Return the [X, Y] coordinate for the center point of the cell that contains the specified text.  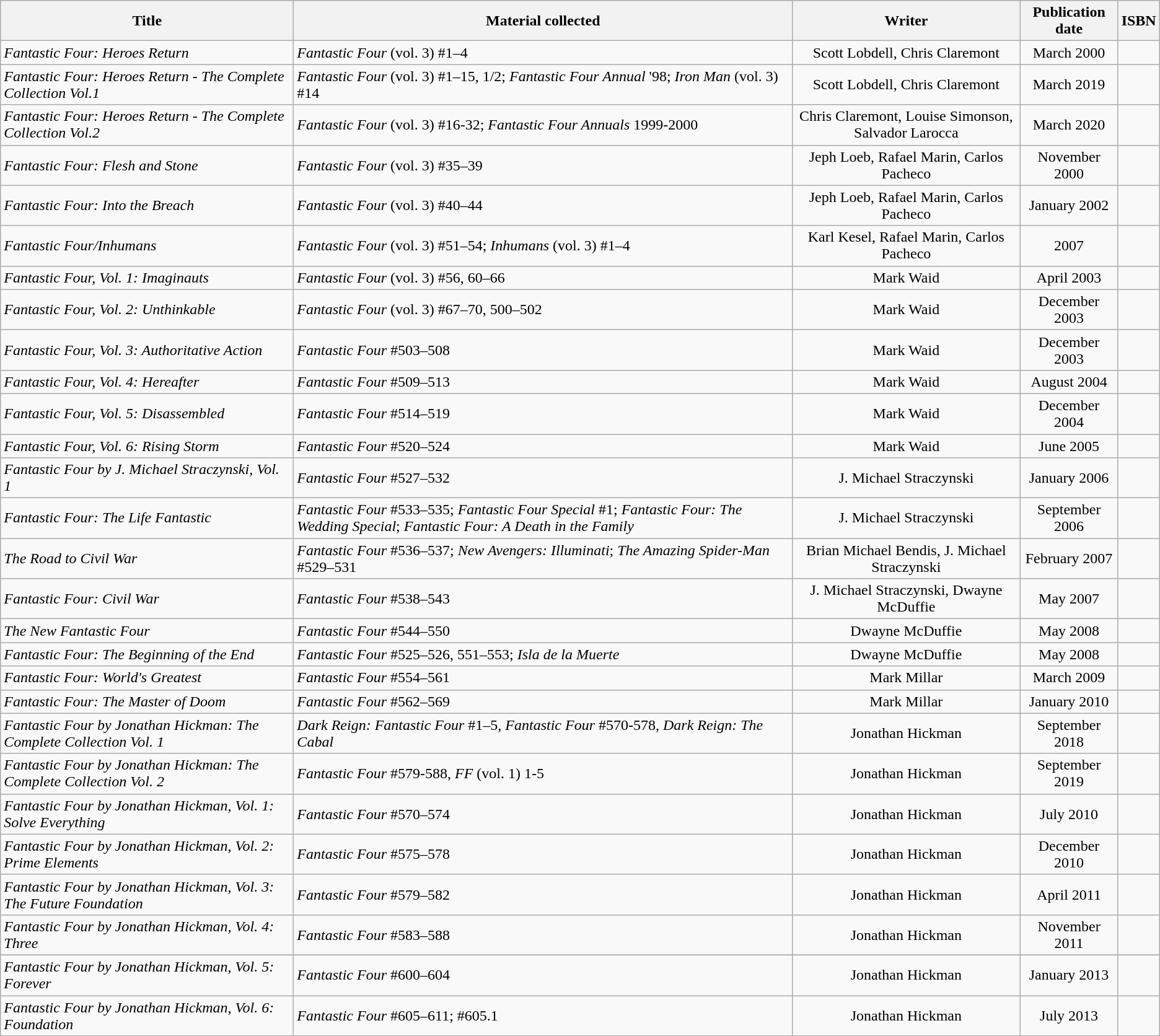
March 2009 [1069, 678]
Fantastic Four, Vol. 2: Unthinkable [147, 310]
Fantastic Four #579–582 [543, 895]
May 2007 [1069, 599]
Fantastic Four #536–537; New Avengers: Illuminati; The Amazing Spider-Man #529–531 [543, 559]
Fantastic Four #525–526, 551–553; Isla de la Muerte [543, 654]
Fantastic Four #514–519 [543, 414]
Dark Reign: Fantastic Four #1–5, Fantastic Four #570-578, Dark Reign: The Cabal [543, 734]
September 2019 [1069, 773]
Fantastic Four by Jonathan Hickman, Vol. 3: The Future Foundation [147, 895]
March 2000 [1069, 53]
The Road to Civil War [147, 559]
July 2013 [1069, 1015]
Fantastic Four #570–574 [543, 814]
Karl Kesel, Rafael Marin, Carlos Pacheco [906, 245]
Fantastic Four: The Life Fantastic [147, 518]
Fantastic Four #600–604 [543, 975]
January 2010 [1069, 701]
Fantastic Four, Vol. 3: Authoritative Action [147, 349]
Fantastic Four: Heroes Return - The Complete Collection Vol.2 [147, 125]
April 2011 [1069, 895]
December 2004 [1069, 414]
Fantastic Four (vol. 3) #51–54; Inhumans (vol. 3) #1–4 [543, 245]
Fantastic Four: Flesh and Stone [147, 165]
Fantastic Four by Jonathan Hickman: The Complete Collection Vol. 1 [147, 734]
April 2003 [1069, 278]
Fantastic Four: World's Greatest [147, 678]
Fantastic Four by Jonathan Hickman, Vol. 1: Solve Everything [147, 814]
Fantastic Four: Civil War [147, 599]
Fantastic Four #544–550 [543, 631]
J. Michael Straczynski, Dwayne McDuffie [906, 599]
January 2002 [1069, 206]
Fantastic Four by J. Michael Straczynski, Vol. 1 [147, 478]
Fantastic Four #533–535; Fantastic Four Special #1; Fantastic Four: The Wedding Special; Fantastic Four: A Death in the Family [543, 518]
Fantastic Four (vol. 3) #35–39 [543, 165]
June 2005 [1069, 446]
Fantastic Four by Jonathan Hickman, Vol. 5: Forever [147, 975]
Fantastic Four, Vol. 1: Imaginauts [147, 278]
Fantastic Four by Jonathan Hickman: The Complete Collection Vol. 2 [147, 773]
Fantastic Four (vol. 3) #67–70, 500–502 [543, 310]
Fantastic Four #503–508 [543, 349]
January 2006 [1069, 478]
Fantastic Four #583–588 [543, 934]
September 2006 [1069, 518]
Fantastic Four (vol. 3) #16-32; Fantastic Four Annuals 1999-2000 [543, 125]
January 2013 [1069, 975]
March 2020 [1069, 125]
August 2004 [1069, 382]
Fantastic Four: The Master of Doom [147, 701]
Fantastic Four: The Beginning of the End [147, 654]
Fantastic Four by Jonathan Hickman, Vol. 2: Prime Elements [147, 854]
Fantastic Four #509–513 [543, 382]
Fantastic Four: Heroes Return - The Complete Collection Vol.1 [147, 84]
Fantastic Four #562–569 [543, 701]
Fantastic Four by Jonathan Hickman, Vol. 6: Foundation [147, 1015]
Fantastic Four (vol. 3) #56, 60–66 [543, 278]
Fantastic Four, Vol. 4: Hereafter [147, 382]
November 2011 [1069, 934]
Fantastic Four #527–532 [543, 478]
Fantastic Four #579-588, FF (vol. 1) 1-5 [543, 773]
December 2010 [1069, 854]
The New Fantastic Four [147, 631]
July 2010 [1069, 814]
February 2007 [1069, 559]
March 2019 [1069, 84]
Fantastic Four by Jonathan Hickman, Vol. 4: Three [147, 934]
Chris Claremont, Louise Simonson, Salvador Larocca [906, 125]
Fantastic Four #538–543 [543, 599]
Fantastic Four (vol. 3) #1–4 [543, 53]
Fantastic Four: Heroes Return [147, 53]
September 2018 [1069, 734]
Fantastic Four (vol. 3) #40–44 [543, 206]
Fantastic Four, Vol. 6: Rising Storm [147, 446]
Fantastic Four: Into the Breach [147, 206]
Fantastic Four #575–578 [543, 854]
Fantastic Four/Inhumans [147, 245]
Material collected [543, 21]
November 2000 [1069, 165]
2007 [1069, 245]
Writer [906, 21]
Fantastic Four #554–561 [543, 678]
ISBN [1139, 21]
Title [147, 21]
Fantastic Four, Vol. 5: Disassembled [147, 414]
Fantastic Four #605–611; #605.1 [543, 1015]
Fantastic Four (vol. 3) #1–15, 1/2; Fantastic Four Annual '98; Iron Man (vol. 3) #14 [543, 84]
Fantastic Four #520–524 [543, 446]
Brian Michael Bendis, J. Michael Straczynski [906, 559]
Publication date [1069, 21]
